Identify which cell holds the provided text, then report its (X, Y) central coordinate. 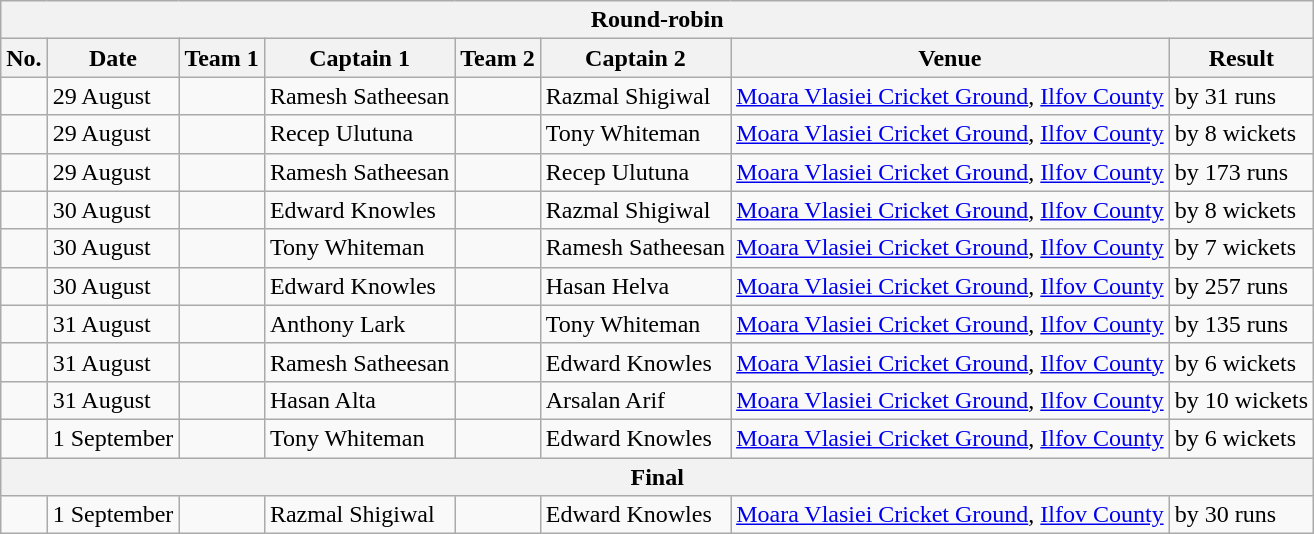
Round-robin (658, 20)
by 10 wickets (1241, 400)
by 173 runs (1241, 172)
Hasan Alta (359, 400)
No. (24, 58)
by 30 runs (1241, 515)
Team 1 (222, 58)
by 257 runs (1241, 286)
Result (1241, 58)
Final (658, 477)
Anthony Lark (359, 324)
Hasan Helva (635, 286)
Captain 2 (635, 58)
by 135 runs (1241, 324)
Date (113, 58)
Arsalan Arif (635, 400)
Team 2 (498, 58)
Captain 1 (359, 58)
Venue (950, 58)
by 7 wickets (1241, 248)
by 31 runs (1241, 96)
